From the cell containing the given text, extract its center point as [X, Y] coordinate. 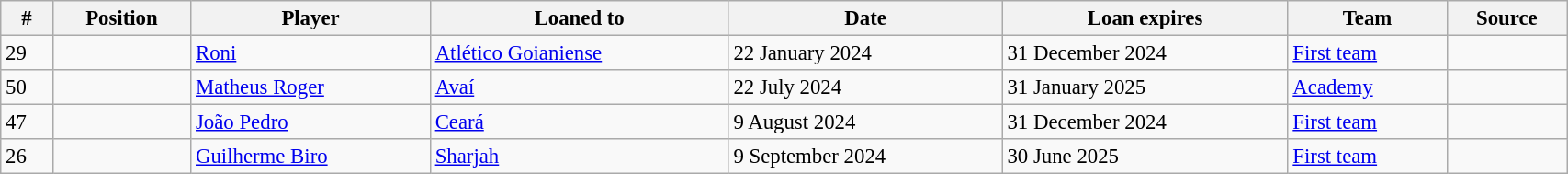
Roni [310, 53]
Date [865, 18]
26 [27, 157]
31 January 2025 [1145, 87]
Atlético Goianiense [579, 53]
29 [27, 53]
Position [121, 18]
9 September 2024 [865, 157]
50 [27, 87]
22 January 2024 [865, 53]
30 June 2025 [1145, 157]
Loaned to [579, 18]
Avaí [579, 87]
Team [1367, 18]
Matheus Roger [310, 87]
9 August 2024 [865, 122]
Academy [1367, 87]
# [27, 18]
47 [27, 122]
Ceará [579, 122]
Guilherme Biro [310, 157]
Sharjah [579, 157]
Loan expires [1145, 18]
22 July 2024 [865, 87]
Source [1506, 18]
Player [310, 18]
João Pedro [310, 122]
